Capture the cell that displays the provided text and extract its (X, Y) central coordinate. 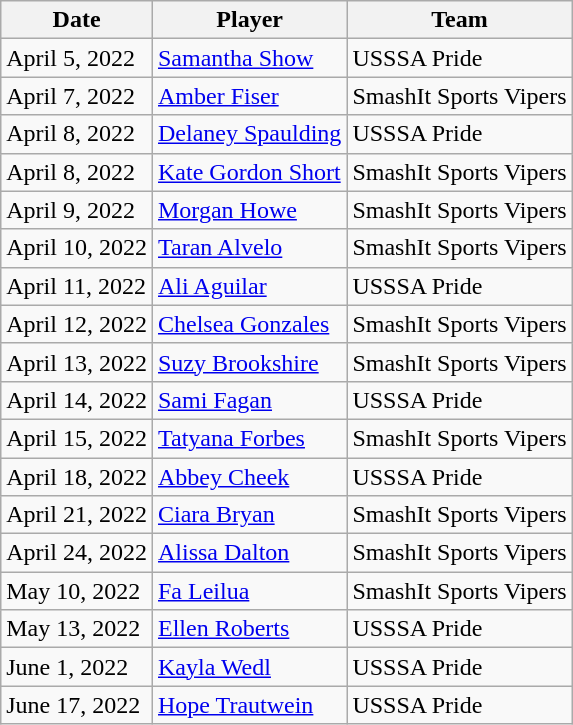
May 10, 2022 (77, 591)
Kayla Wedl (249, 667)
Samantha Show (249, 58)
Kate Gordon Short (249, 172)
April 11, 2022 (77, 286)
Morgan Howe (249, 210)
April 10, 2022 (77, 248)
Player (249, 20)
Date (77, 20)
Ellen Roberts (249, 629)
Ciara Bryan (249, 515)
Team (460, 20)
June 17, 2022 (77, 705)
April 15, 2022 (77, 438)
Tatyana Forbes (249, 438)
April 24, 2022 (77, 553)
Taran Alvelo (249, 248)
April 21, 2022 (77, 515)
Sami Fagan (249, 400)
June 1, 2022 (77, 667)
Amber Fiser (249, 96)
April 14, 2022 (77, 400)
April 12, 2022 (77, 324)
Alissa Dalton (249, 553)
April 7, 2022 (77, 96)
Hope Trautwein (249, 705)
April 18, 2022 (77, 477)
Fa Leilua (249, 591)
May 13, 2022 (77, 629)
Chelsea Gonzales (249, 324)
April 13, 2022 (77, 362)
Abbey Cheek (249, 477)
Ali Aguilar (249, 286)
Suzy Brookshire (249, 362)
Delaney Spaulding (249, 134)
April 9, 2022 (77, 210)
April 5, 2022 (77, 58)
